Capture the cell that displays the provided text and extract its [X, Y] central coordinate. 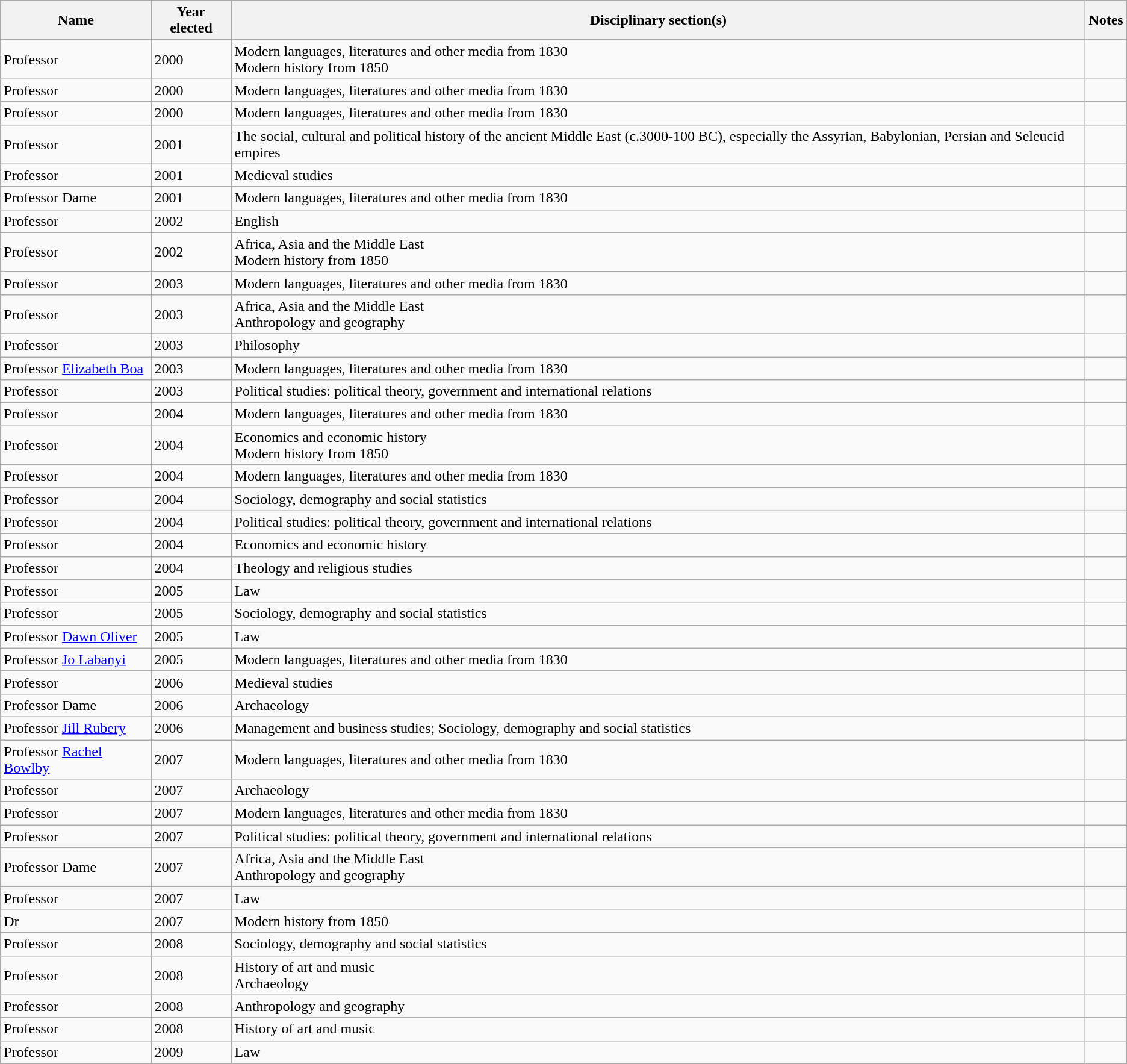
Africa, Asia and the Middle East Modern history from 1850 [659, 252]
Year elected [191, 20]
Professor Jill Rubery [76, 728]
Modern history from 1850 [659, 921]
Modern languages, literatures and other media from 1830 Modern history from 1850 [659, 59]
Professor Dawn Oliver [76, 636]
Anthropology and geography [659, 1006]
2009 [191, 1052]
Professor Rachel Bowlby [76, 759]
Management and business studies; Sociology, demography and social statistics [659, 728]
English [659, 221]
History of art and music Archaeology [659, 975]
Professor Jo Labanyi [76, 659]
History of art and music [659, 1029]
Economics and economic history Modern history from 1850 [659, 446]
Professor Elizabeth Boa [76, 368]
Theology and religious studies [659, 568]
Name [76, 20]
Dr [76, 921]
Notes [1106, 20]
Economics and economic history [659, 545]
Disciplinary section(s) [659, 20]
Philosophy [659, 345]
